Return (X, Y) of the center of cell containing provided text 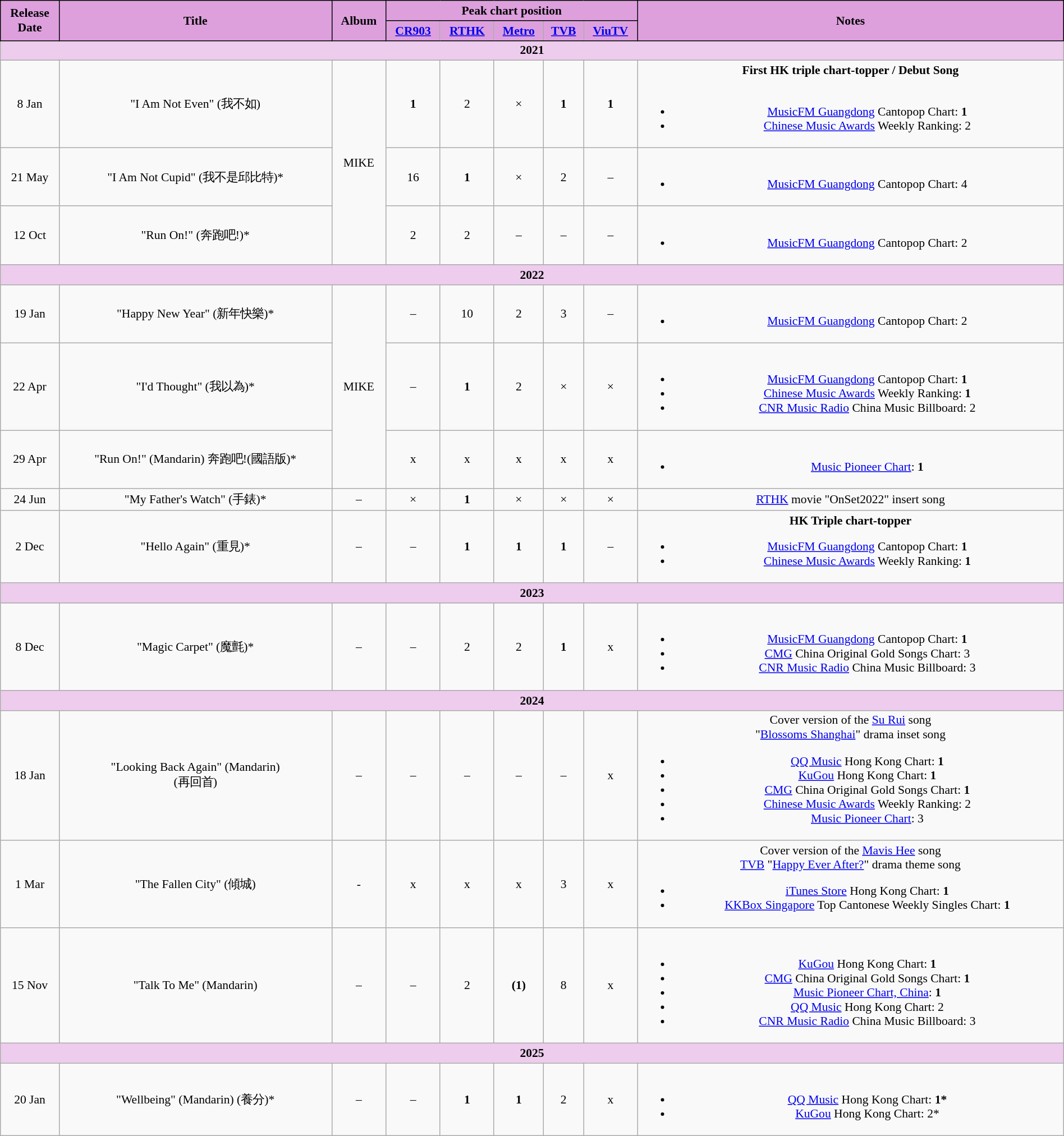
"I Am Not Cupid" (我不是邱比特)* (195, 177)
Album (359, 20)
(1) (519, 985)
18 Jan (30, 775)
2022 (532, 275)
MusicFM Guangdong Cantopop Chart: 1Chinese Music Awards Weekly Ranking: 1CNR Music Radio China Music Billboard: 2 (851, 387)
19 Jan (30, 314)
24 Jun (30, 499)
Peak chart position (512, 11)
Notes (851, 20)
MusicFM Guangdong Cantopop Chart: 4 (851, 177)
"Magic Carpet" (魔氈)* (195, 646)
8 Jan (30, 104)
Title (195, 20)
"Run On!" (Mandarin) 奔跑吧!(國語版)* (195, 459)
12 Oct (30, 236)
CR903 (413, 31)
RTHK movie "OnSet2022" insert song (851, 499)
2025 (532, 1054)
8 (563, 985)
First HK triple chart-topper / Debut SongMusicFM Guangdong Cantopop Chart: 1Chinese Music Awards Weekly Ranking: 2 (851, 104)
15 Nov (30, 985)
2021 (532, 50)
ReleaseDate (30, 20)
"The Fallen City" (傾城) (195, 884)
"Hello Again" (重見)* (195, 547)
"Run On!" (奔跑吧!)* (195, 236)
22 Apr (30, 387)
MusicFM Guangdong Cantopop Chart: 1CMG China Original Gold Songs Chart: 3CNR Music Radio China Music Billboard: 3 (851, 646)
RTHK (467, 31)
"Looking Back Again" (Mandarin)(再回首) (195, 775)
29 Apr (30, 459)
HK Triple chart-topperMusicFM Guangdong Cantopop Chart: 1Chinese Music Awards Weekly Ranking: 1 (851, 547)
QQ Music Hong Kong Chart: 1*KuGou Hong Kong Chart: 2* (851, 1100)
21 May (30, 177)
- (359, 884)
8 Dec (30, 646)
"My Father's Watch" (手錶)* (195, 499)
ViuTV (611, 31)
16 (413, 177)
"Talk To Me" (Mandarin) (195, 985)
2024 (532, 701)
"Wellbeing" (Mandarin) (養分)* (195, 1100)
"I'd Thought" (我以為)* (195, 387)
2 Dec (30, 547)
"Happy New Year" (新年快樂)* (195, 314)
2023 (532, 594)
Music Pioneer Chart: 1 (851, 459)
TVB (563, 31)
20 Jan (30, 1100)
10 (467, 314)
Metro (519, 31)
"I Am Not Even" (我不如) (195, 104)
1 Mar (30, 884)
